Find where the given text appears and provide that cell's center as (X, Y) coordinate. 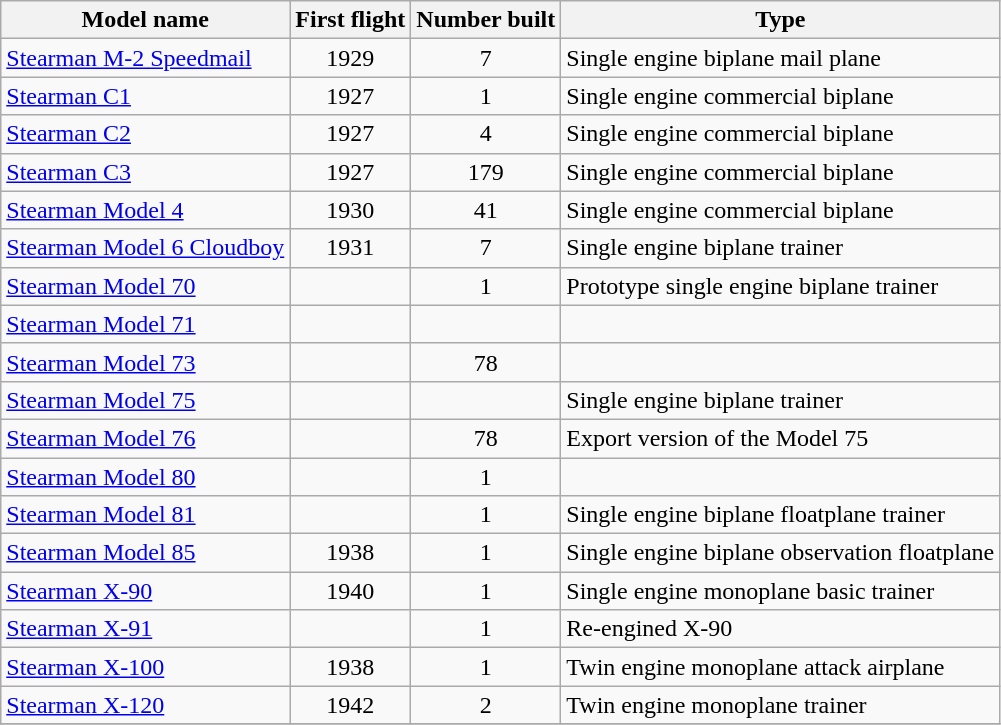
Prototype single engine biplane trainer (780, 286)
Stearman Model 6 Cloudboy (146, 248)
41 (486, 210)
Stearman C1 (146, 96)
Stearman Model 73 (146, 362)
Stearman Model 76 (146, 438)
Stearman C3 (146, 172)
Number built (486, 20)
Re-engined X-90 (780, 629)
1940 (350, 591)
Single engine biplane observation floatplane (780, 553)
4 (486, 134)
Single engine biplane mail plane (780, 58)
2 (486, 705)
Stearman M-2 Speedmail (146, 58)
1942 (350, 705)
Stearman X-120 (146, 705)
Stearman Model 80 (146, 477)
Twin engine monoplane attack airplane (780, 667)
Stearman X-90 (146, 591)
Single engine biplane floatplane trainer (780, 515)
First flight (350, 20)
Stearman X-100 (146, 667)
Stearman Model 4 (146, 210)
Type (780, 20)
Stearman Model 81 (146, 515)
Stearman Model 71 (146, 324)
Single engine monoplane basic trainer (780, 591)
Stearman Model 75 (146, 400)
1930 (350, 210)
Export version of the Model 75 (780, 438)
Stearman Model 85 (146, 553)
Stearman C2 (146, 134)
Stearman Model 70 (146, 286)
179 (486, 172)
1931 (350, 248)
1929 (350, 58)
Model name (146, 20)
Stearman X-91 (146, 629)
Twin engine monoplane trainer (780, 705)
